Pinpoint the cell where the given text exists, returning its (x, y) midpoint coordinate. 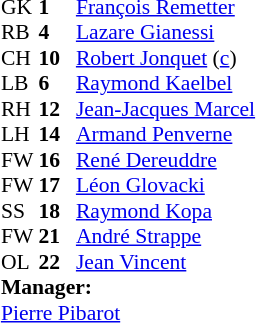
Raymond Kopa (166, 211)
OL (20, 262)
22 (57, 262)
Lazare Gianessi (166, 33)
RB (20, 33)
12 (57, 109)
4 (57, 33)
10 (57, 58)
Léon Glovacki (166, 185)
Jean-Jacques Marcel (166, 109)
René Dereuddre (166, 160)
18 (57, 211)
14 (57, 135)
Robert Jonquet (c) (166, 58)
Manager: (128, 287)
SS (20, 211)
Armand Penverne (166, 135)
Raymond Kaelbel (166, 83)
Jean Vincent (166, 262)
André Strappe (166, 237)
21 (57, 237)
LB (20, 83)
6 (57, 83)
16 (57, 160)
LH (20, 135)
17 (57, 185)
CH (20, 58)
RH (20, 109)
